Pinpoint the cell where the given text exists, returning its (X, Y) midpoint coordinate. 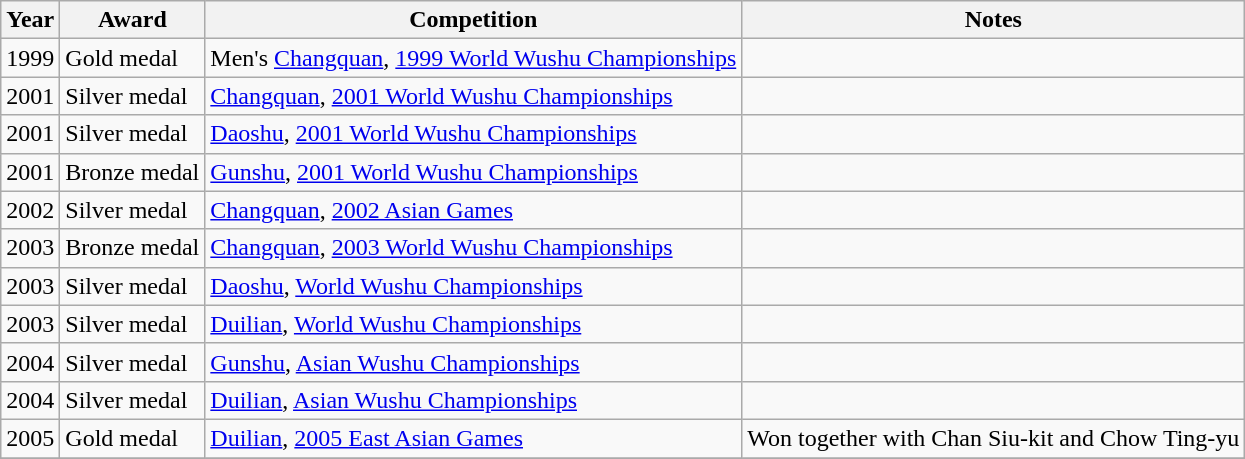
Gunshu, Asian Wushu Championships (474, 362)
Changquan, 2002 Asian Games (474, 210)
Competition (474, 20)
Duilian, 2005 East Asian Games (474, 438)
Changquan, 2001 World Wushu Championships (474, 96)
Won together with Chan Siu-kit and Chow Ting-yu (994, 438)
Duilian, World Wushu Championships (474, 324)
1999 (30, 58)
Men's Changquan, 1999 World Wushu Championships (474, 58)
Gunshu, 2001 World Wushu Championships (474, 172)
Duilian, Asian Wushu Championships (474, 400)
Year (30, 20)
Changquan, 2003 World Wushu Championships (474, 248)
Notes (994, 20)
Daoshu, World Wushu Championships (474, 286)
Daoshu, 2001 World Wushu Championships (474, 134)
Award (132, 20)
2002 (30, 210)
2005 (30, 438)
